Return [x, y] of the center of cell containing provided text 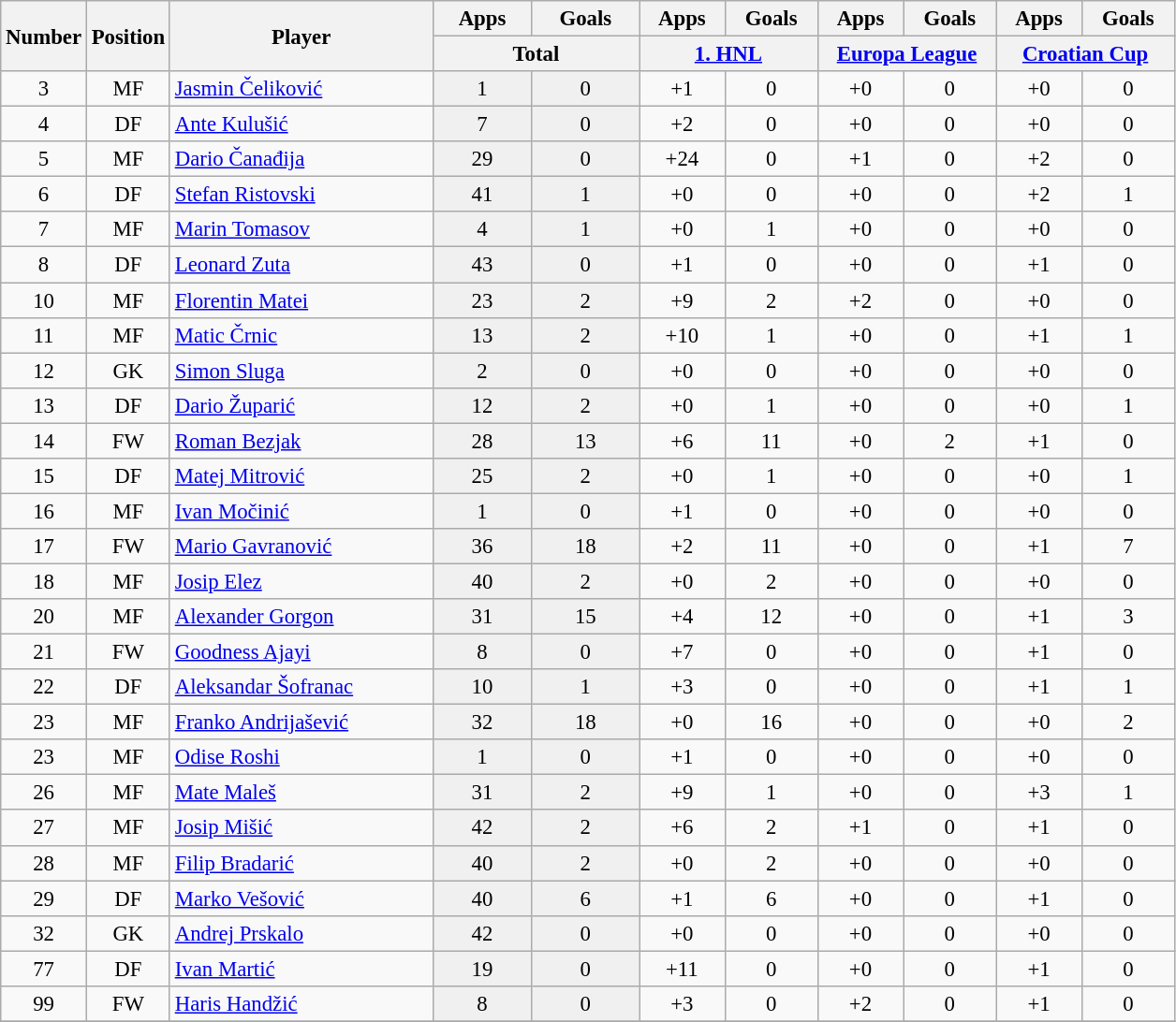
Josip Mišić [301, 828]
Mate Maleš [301, 793]
Europa League [906, 54]
Goodness Ajayi [301, 652]
Stefan Ristovski [301, 195]
Filip Bradarić [301, 863]
Andrej Prskalo [301, 933]
99 [44, 1004]
Leonard Zuta [301, 265]
Marko Vešović [301, 898]
43 [482, 265]
+24 [683, 159]
Position [127, 36]
27 [44, 828]
+7 [683, 652]
5 [44, 159]
1. HNL [728, 54]
Florentin Matei [301, 300]
Dario Čanađija [301, 159]
Simon Sluga [301, 371]
22 [44, 687]
20 [44, 617]
+11 [683, 969]
Ivan Martić [301, 969]
41 [482, 195]
Aleksandar Šofranac [301, 687]
Marin Tomasov [301, 229]
14 [44, 441]
Odise Roshi [301, 757]
Mario Gavranović [301, 547]
Number [44, 36]
Matej Mitrović [301, 476]
25 [482, 476]
Alexander Gorgon [301, 617]
Josip Elez [301, 581]
+4 [683, 617]
Matic Črnic [301, 335]
26 [44, 793]
17 [44, 547]
Player [301, 36]
Haris Handžić [301, 1004]
36 [482, 547]
77 [44, 969]
+10 [683, 335]
Ivan Močinić [301, 511]
Franko Andrijašević [301, 723]
Ante Kulušić [301, 124]
Total [536, 54]
Roman Bezjak [301, 441]
Croatian Cup [1086, 54]
19 [482, 969]
Dario Župarić [301, 405]
Jasmin Čeliković [301, 89]
21 [44, 652]
